Detect which cell encompasses the target text, then output its [x, y] center coordinate. 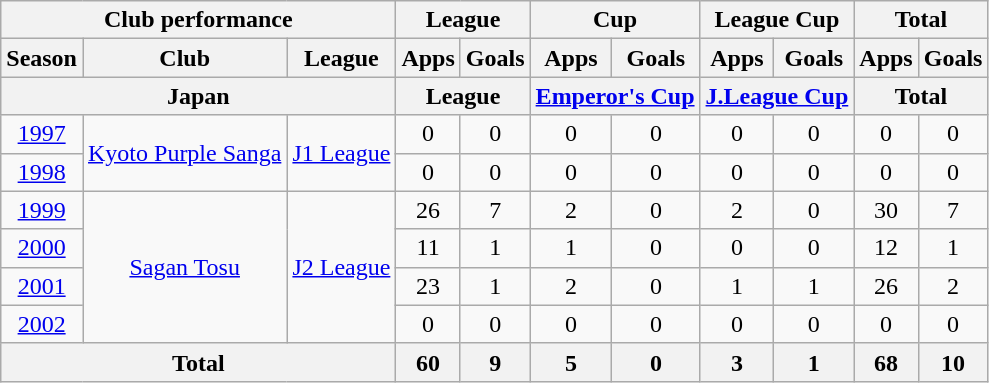
Season [42, 58]
Club performance [198, 20]
Cup [615, 20]
J.League Cup [777, 96]
League Cup [777, 20]
2002 [42, 324]
Sagan Tosu [184, 267]
1999 [42, 210]
Club [184, 58]
60 [428, 362]
1997 [42, 134]
Kyoto Purple Sanga [184, 153]
5 [571, 362]
23 [428, 286]
2001 [42, 286]
11 [428, 248]
3 [737, 362]
2000 [42, 248]
Emperor's Cup [615, 96]
12 [886, 248]
9 [495, 362]
68 [886, 362]
10 [953, 362]
J2 League [342, 267]
30 [886, 210]
Japan [198, 96]
J1 League [342, 153]
1998 [42, 172]
